Identify which cell holds the provided text, then report its [x, y] central coordinate. 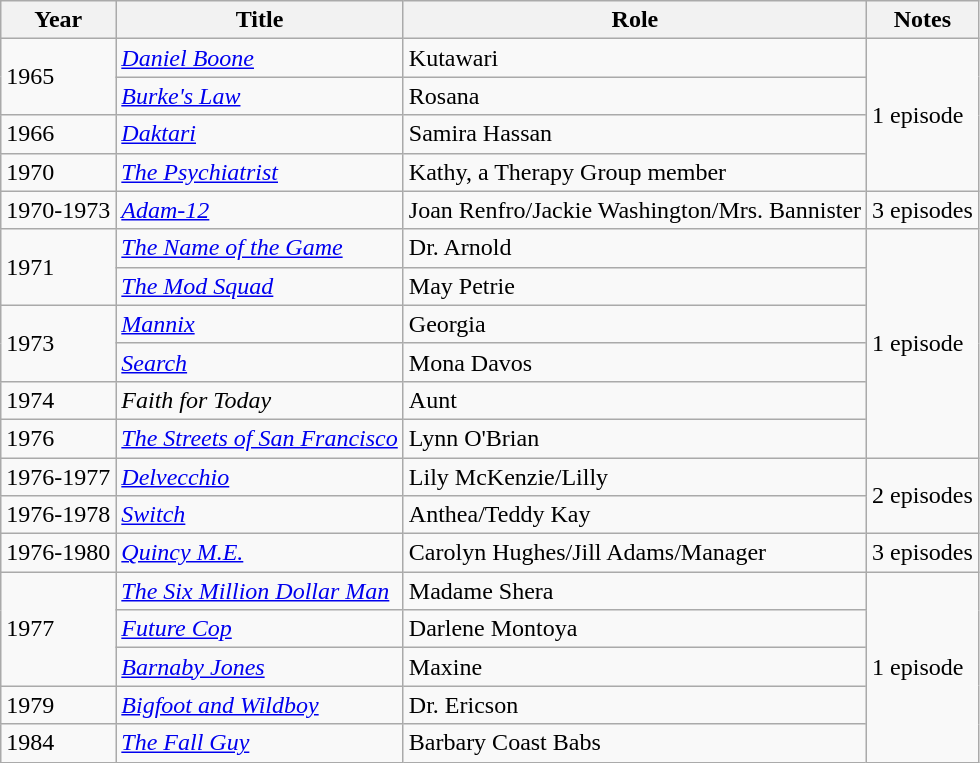
Anthea/Teddy Kay [634, 515]
Aunt [634, 400]
1976-1978 [58, 515]
Mannix [260, 324]
The Mod Squad [260, 286]
Future Cop [260, 629]
Adam-12 [260, 210]
Samira Hassan [634, 134]
Darlene Montoya [634, 629]
2 episodes [923, 496]
Kutawari [634, 58]
Joan Renfro/Jackie Washington/Mrs. Bannister [634, 210]
Carolyn Hughes/Jill Adams/Manager [634, 553]
Switch [260, 515]
1970-1973 [58, 210]
1973 [58, 343]
Lily McKenzie/Lilly [634, 477]
1974 [58, 400]
1976 [58, 438]
1976-1980 [58, 553]
Notes [923, 20]
1971 [58, 267]
Georgia [634, 324]
Faith for Today [260, 400]
Barbary Coast Babs [634, 743]
The Streets of San Francisco [260, 438]
Madame Shera [634, 591]
The Name of the Game [260, 248]
Search [260, 362]
The Fall Guy [260, 743]
Rosana [634, 96]
May Petrie [634, 286]
1976-1977 [58, 477]
1977 [58, 629]
1970 [58, 172]
Title [260, 20]
1984 [58, 743]
Daktari [260, 134]
1966 [58, 134]
The Psychiatrist [260, 172]
Burke's Law [260, 96]
The Six Million Dollar Man [260, 591]
Maxine [634, 667]
Quincy M.E. [260, 553]
Role [634, 20]
1965 [58, 77]
Barnaby Jones [260, 667]
Lynn O'Brian [634, 438]
Dr. Arnold [634, 248]
Daniel Boone [260, 58]
Year [58, 20]
1979 [58, 705]
Dr. Ericson [634, 705]
Bigfoot and Wildboy [260, 705]
Kathy, a Therapy Group member [634, 172]
Mona Davos [634, 362]
Delvecchio [260, 477]
